Pinpoint the cell where the given text exists, returning its [x, y] midpoint coordinate. 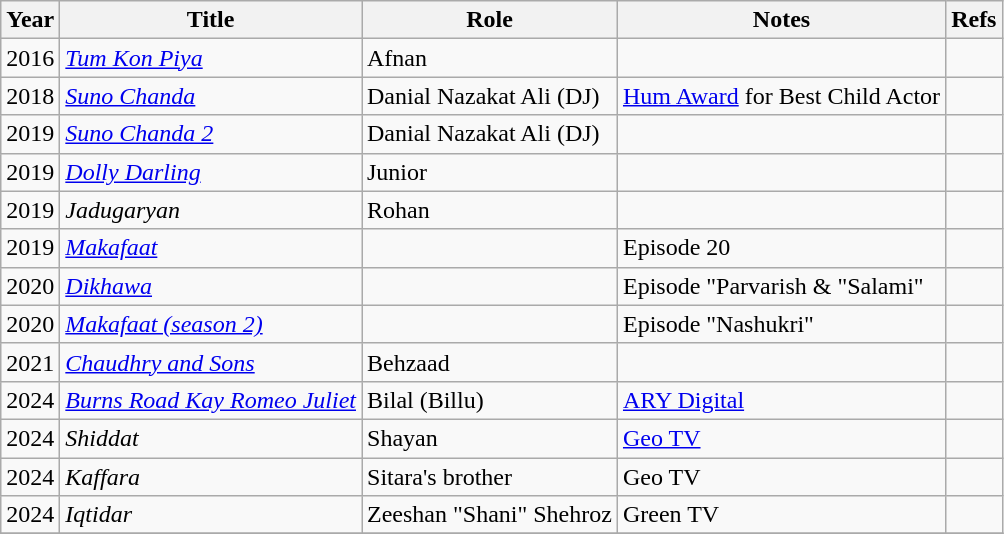
Suno Chanda [211, 96]
Makafaat [211, 248]
Notes [781, 20]
Makafaat (season 2) [211, 324]
Dolly Darling [211, 172]
Suno Chanda 2 [211, 134]
Behzaad [490, 362]
Sitara's brother [490, 477]
Episode "Nashukri" [781, 324]
Episode 20 [781, 248]
Rohan [490, 210]
2018 [30, 96]
ARY Digital [781, 400]
2016 [30, 58]
Chaudhry and Sons [211, 362]
Kaffara [211, 477]
Junior [490, 172]
Hum Award for Best Child Actor [781, 96]
Jadugaryan [211, 210]
Burns Road Kay Romeo Juliet [211, 400]
Dikhawa [211, 286]
Episode "Parvarish & "Salami" [781, 286]
Bilal (Billu) [490, 400]
2021 [30, 362]
Green TV [781, 515]
Shayan [490, 438]
Tum Kon Piya [211, 58]
Afnan [490, 58]
Zeeshan "Shani" Shehroz [490, 515]
Role [490, 20]
Refs [974, 20]
Iqtidar [211, 515]
Title [211, 20]
Shiddat [211, 438]
Year [30, 20]
